Capture the cell that displays the provided text and extract its (x, y) central coordinate. 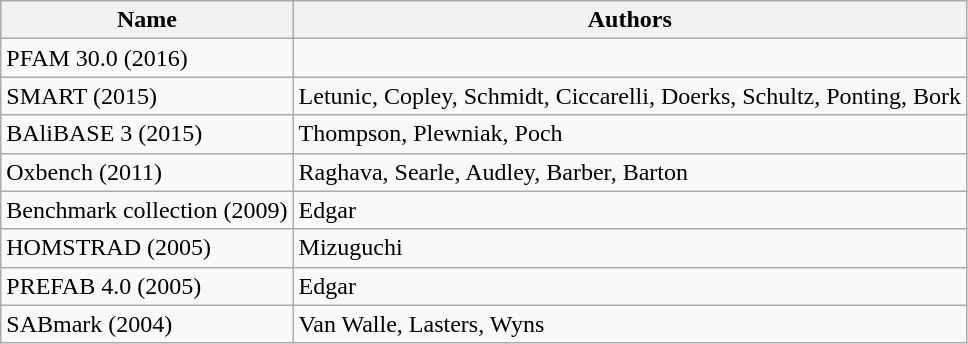
Raghava, Searle, Audley, Barber, Barton (630, 172)
Name (147, 20)
Oxbench (2011) (147, 172)
PFAM 30.0 (2016) (147, 58)
BAliBASE 3 (2015) (147, 134)
Authors (630, 20)
Mizuguchi (630, 248)
Van Walle, Lasters, Wyns (630, 324)
Benchmark collection (2009) (147, 210)
SABmark (2004) (147, 324)
Letunic, Copley, Schmidt, Ciccarelli, Doerks, Schultz, Ponting, Bork (630, 96)
PREFAB 4.0 (2005) (147, 286)
SMART (2015) (147, 96)
HOMSTRAD (2005) (147, 248)
Thompson, Plewniak, Poch (630, 134)
